Locate the cell with the specified text and output its [X, Y] center coordinate. 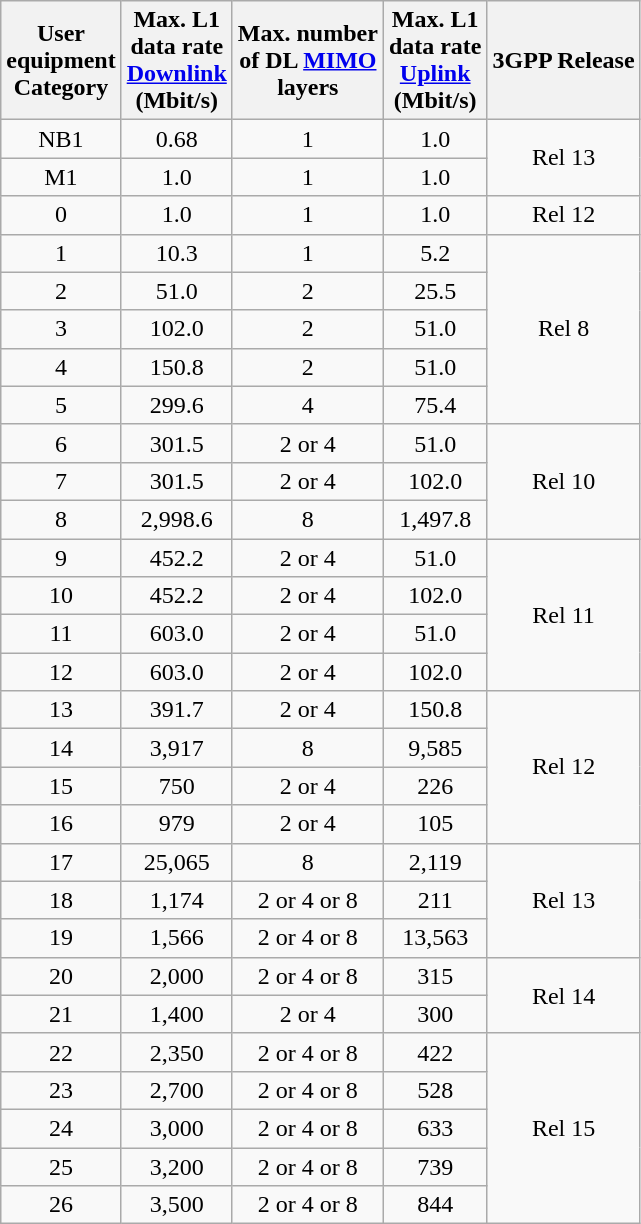
24 [61, 1128]
21 [61, 1014]
3 [61, 329]
2,350 [176, 1052]
5 [61, 405]
22 [61, 1052]
25,065 [176, 862]
13,563 [435, 938]
Max. L1data rateDownlink(Mbit/s) [176, 60]
2,119 [435, 862]
7 [61, 481]
2,998.6 [176, 519]
315 [435, 976]
422 [435, 1052]
979 [176, 824]
1,174 [176, 900]
75.4 [435, 405]
3,500 [176, 1205]
14 [61, 748]
105 [435, 824]
10 [61, 596]
Rel 11 [564, 614]
11 [61, 634]
26 [61, 1205]
M1 [61, 177]
1,497.8 [435, 519]
UserequipmentCategory [61, 60]
Max. numberof DL MIMOlayers [308, 60]
Rel 8 [564, 329]
17 [61, 862]
3GPP Release [564, 60]
20 [61, 976]
3,917 [176, 748]
9,585 [435, 748]
23 [61, 1090]
3,200 [176, 1167]
1,400 [176, 1014]
2,700 [176, 1090]
Max. L1data rateUplink(Mbit/s) [435, 60]
12 [61, 672]
0 [61, 215]
2,000 [176, 976]
844 [435, 1205]
226 [435, 786]
13 [61, 710]
0.68 [176, 139]
300 [435, 1014]
211 [435, 900]
18 [61, 900]
NB1 [61, 139]
750 [176, 786]
1,566 [176, 938]
633 [435, 1128]
Rel 10 [564, 481]
528 [435, 1090]
3,000 [176, 1128]
19 [61, 938]
5.2 [435, 253]
299.6 [176, 405]
391.7 [176, 710]
Rel 14 [564, 995]
16 [61, 824]
10.3 [176, 253]
15 [61, 786]
739 [435, 1167]
9 [61, 557]
6 [61, 443]
25 [61, 1167]
25.5 [435, 291]
Rel 15 [564, 1128]
